Return (X, Y) of the center of cell containing provided text 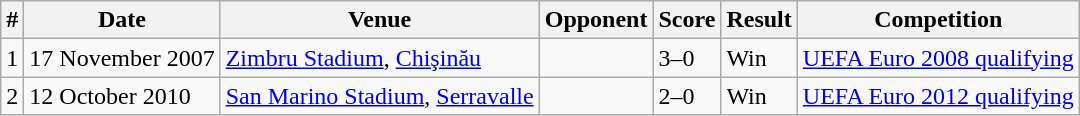
Date (122, 20)
1 (12, 58)
UEFA Euro 2012 qualifying (938, 96)
Competition (938, 20)
12 October 2010 (122, 96)
Result (759, 20)
Venue (380, 20)
UEFA Euro 2008 qualifying (938, 58)
3–0 (687, 58)
Zimbru Stadium, Chişinău (380, 58)
2 (12, 96)
17 November 2007 (122, 58)
Opponent (596, 20)
# (12, 20)
2–0 (687, 96)
San Marino Stadium, Serravalle (380, 96)
Score (687, 20)
